Search for the cell housing the specified text and yield its (X, Y) center coordinate. 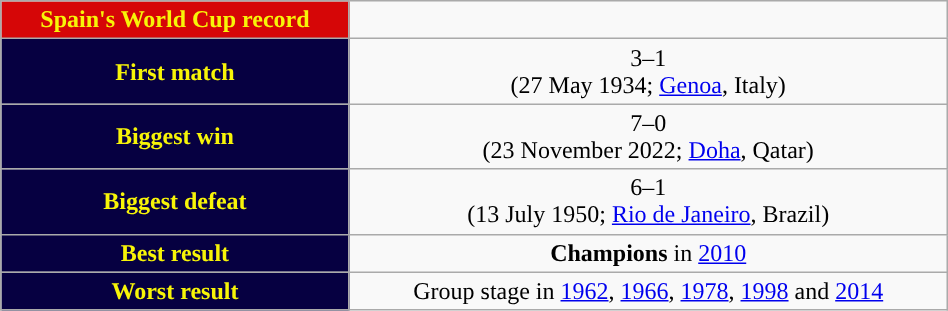
6–1 (13 July 1950; Rio de Janeiro, Brazil) (648, 202)
Group stage in 1962, 1966, 1978, 1998 and 2014 (648, 291)
Biggest defeat (175, 202)
Biggest win (175, 136)
7–0 (23 November 2022; Doha, Qatar) (648, 136)
Best result (175, 253)
Champions in 2010 (648, 253)
Worst result (175, 291)
3–1 (27 May 1934; Genoa, Italy) (648, 72)
First match (175, 72)
Spain's World Cup record (175, 20)
